Find where the given text appears and provide that cell's center as [X, Y] coordinate. 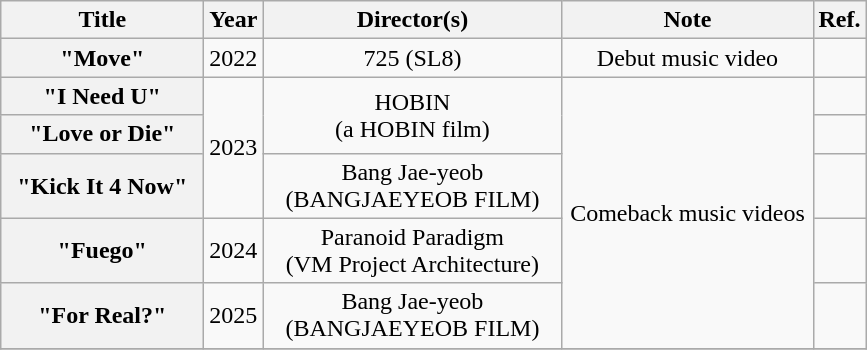
"I Need U" [102, 96]
Director(s) [412, 20]
Year [234, 20]
"Fuego" [102, 250]
725 (SL8) [412, 58]
HOBIN(a HOBIN film) [412, 115]
2025 [234, 316]
2022 [234, 58]
2023 [234, 148]
Comeback music videos [688, 212]
"For Real?" [102, 316]
"Move" [102, 58]
Paranoid Paradigm(VM Project Architecture) [412, 250]
Debut music video [688, 58]
"Love or Die" [102, 134]
"Kick It 4 Now" [102, 186]
Note [688, 20]
Title [102, 20]
Ref. [840, 20]
2024 [234, 250]
